Determine the [X, Y] coordinate at the center of the cell enclosing the given text.  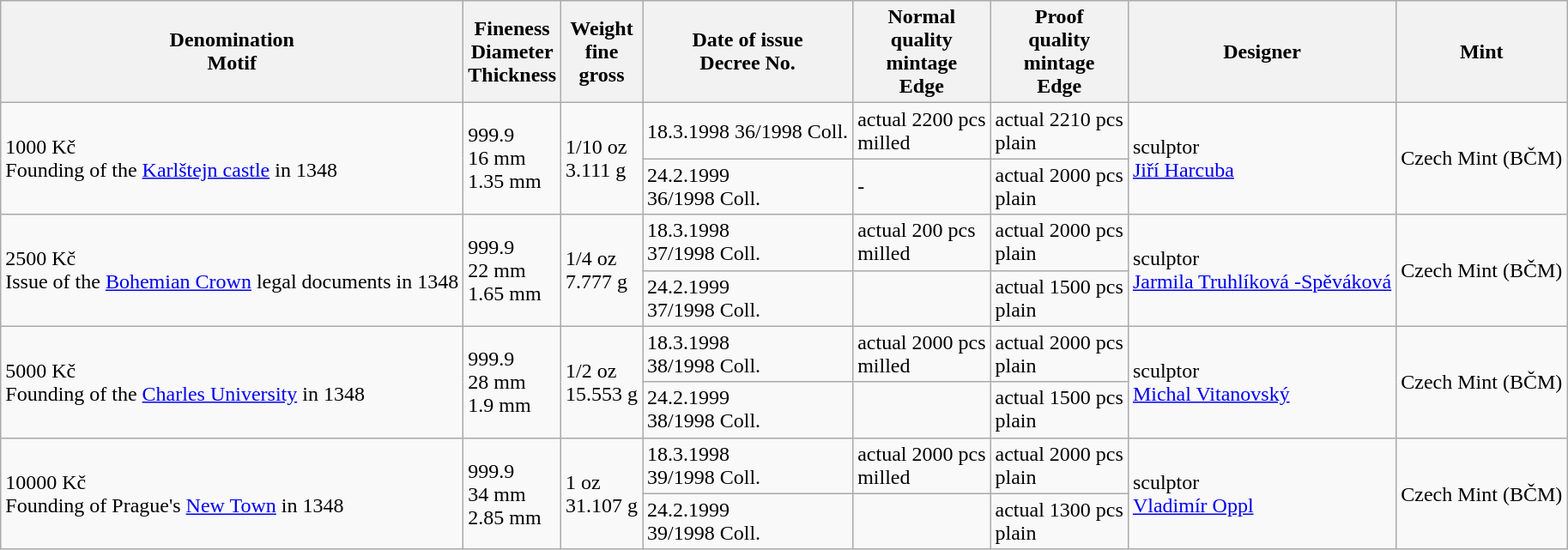
24.2.199937/1998 Coll. [748, 299]
999.934 mm2.85 mm [512, 493]
5000 KčFounding of the Charles University in 1348 [232, 382]
1/4 oz7.777 g [602, 270]
999.922 mm1.65 mm [512, 270]
NormalqualitymintageEdge [922, 51]
18.3.199839/1998 Coll. [748, 465]
18.3.199837/1998 Coll. [748, 242]
24.2.199939/1998 Coll. [748, 522]
Weightfinegross [602, 51]
- [922, 187]
sculptorVladimír Oppl [1262, 493]
sculptorJiří Harcuba [1262, 159]
2500 KčIssue of the Bohemian Crown legal documents in 1348 [232, 270]
1000 KčFounding of the Karlštejn castle in 1348 [232, 159]
ProofqualitymintageEdge [1059, 51]
Date of issueDecree No. [748, 51]
18.3.199838/1998 Coll. [748, 354]
1 oz31.107 g [602, 493]
1/2 oz15.553 g [602, 382]
24.2.199938/1998 Coll. [748, 410]
actual 2200 pcsmilled [922, 130]
FinenessDiameterThickness [512, 51]
actual 1300 pcsplain [1059, 522]
Designer [1262, 51]
24.2.199936/1998 Coll. [748, 187]
999.916 mm1.35 mm [512, 159]
DenominationMotif [232, 51]
Mint [1481, 51]
actual 2210 pcsplain [1059, 130]
sculptorJarmila Truhlíková -Spěváková [1262, 270]
1/10 oz3.111 g [602, 159]
actual 200 pcsmilled [922, 242]
999.928 mm1.9 mm [512, 382]
18.3.1998 36/1998 Coll. [748, 130]
sculptorMichal Vitanovský [1262, 382]
10000 KčFounding of Prague's New Town in 1348 [232, 493]
